Provide the (X, Y) coordinate of the cell's center where the given text is located.  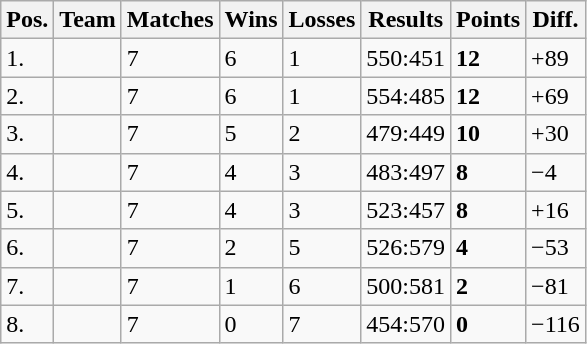
7. (28, 286)
−116 (556, 324)
Team (88, 20)
550:451 (406, 58)
526:579 (406, 248)
−53 (556, 248)
+89 (556, 58)
4. (28, 172)
500:581 (406, 286)
+16 (556, 210)
2. (28, 96)
1. (28, 58)
Diff. (556, 20)
8. (28, 324)
3. (28, 134)
Pos. (28, 20)
Points (488, 20)
Wins (251, 20)
Results (406, 20)
+69 (556, 96)
10 (488, 134)
554:485 (406, 96)
454:570 (406, 324)
+30 (556, 134)
6. (28, 248)
−4 (556, 172)
−81 (556, 286)
479:449 (406, 134)
Matches (170, 20)
523:457 (406, 210)
483:497 (406, 172)
Losses (322, 20)
5. (28, 210)
